For the text-containing cell, return its midpoint in [X, Y] coordinate format. 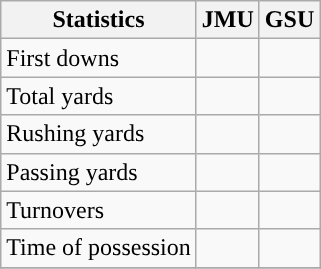
Statistics [99, 20]
Total yards [99, 96]
Turnovers [99, 210]
Rushing yards [99, 134]
JMU [228, 20]
First downs [99, 58]
Passing yards [99, 172]
GSU [289, 20]
Time of possession [99, 248]
